Capture the cell that displays the provided text and extract its [x, y] central coordinate. 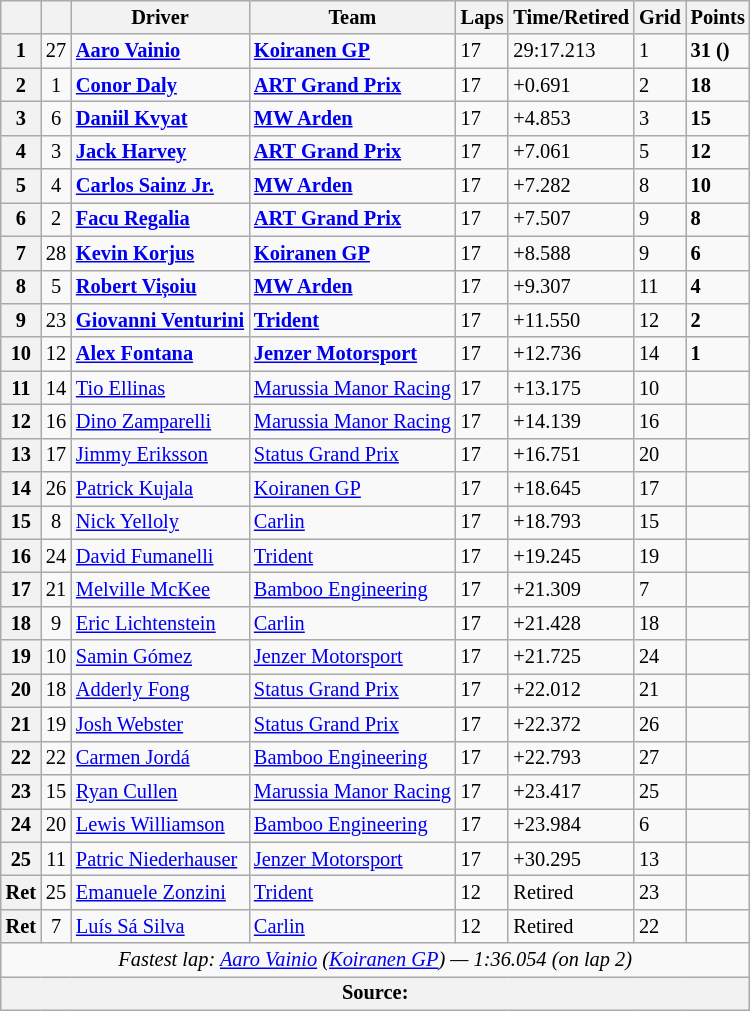
Grid [660, 17]
+22.012 [571, 690]
+30.295 [571, 859]
+13.175 [571, 388]
Nick Yelloly [160, 522]
Giovanni Venturini [160, 320]
Melville McKee [160, 589]
Patric Niederhauser [160, 859]
Driver [160, 17]
Emanuele Zonzini [160, 892]
+16.751 [571, 455]
+8.588 [571, 253]
Fastest lap: Aaro Vainio (Koiranen GP) — 1:36.054 (on lap 2) [376, 960]
Adderly Fong [160, 690]
+23.417 [571, 791]
Josh Webster [160, 724]
Aaro Vainio [160, 51]
+11.550 [571, 320]
David Fumanelli [160, 556]
Patrick Kujala [160, 489]
+22.372 [571, 724]
Jack Harvey [160, 152]
Alex Fontana [160, 354]
+18.645 [571, 489]
Conor Daly [160, 85]
Eric Lichtenstein [160, 623]
+9.307 [571, 287]
Points [718, 17]
Tio Ellinas [160, 388]
Time/Retired [571, 17]
Team [352, 17]
+0.691 [571, 85]
+19.245 [571, 556]
Jimmy Eriksson [160, 455]
Robert Vișoiu [160, 287]
+21.725 [571, 657]
Daniil Kvyat [160, 118]
Carmen Jordá [160, 758]
Lewis Williamson [160, 825]
+7.282 [571, 186]
Facu Regalia [160, 219]
29:17.213 [571, 51]
Dino Zamparelli [160, 421]
+21.428 [571, 623]
+7.507 [571, 219]
+21.309 [571, 589]
Samin Gómez [160, 657]
31 () [718, 51]
+23.984 [571, 825]
+22.793 [571, 758]
+7.061 [571, 152]
28 [56, 253]
+12.736 [571, 354]
Luís Sá Silva [160, 926]
Ryan Cullen [160, 791]
Carlos Sainz Jr. [160, 186]
+4.853 [571, 118]
+14.139 [571, 421]
Source: [376, 993]
Kevin Korjus [160, 253]
Laps [482, 17]
+18.793 [571, 522]
